Determine the (X, Y) coordinate at the center of the cell enclosing the given text.  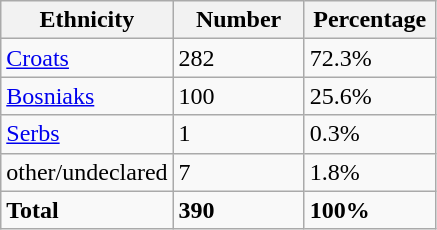
72.3% (370, 58)
Ethnicity (87, 20)
Percentage (370, 20)
other/undeclared (87, 172)
Number (238, 20)
1.8% (370, 172)
7 (238, 172)
0.3% (370, 134)
100% (370, 210)
Croats (87, 58)
Serbs (87, 134)
100 (238, 96)
Total (87, 210)
Bosniaks (87, 96)
282 (238, 58)
25.6% (370, 96)
1 (238, 134)
390 (238, 210)
